Find where the given text appears and provide that cell's center as (x, y) coordinate. 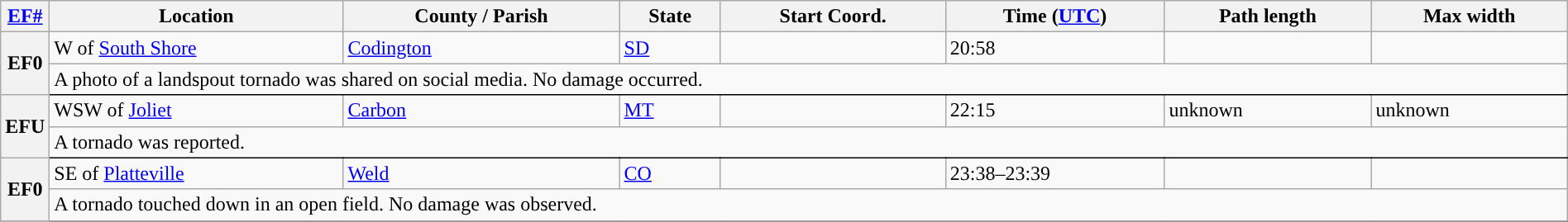
EFU (25, 126)
Path length (1268, 17)
SD (670, 48)
W of South Shore (197, 48)
State (670, 17)
Start Coord. (833, 17)
Codington (481, 48)
SE of Platteville (197, 173)
County / Parish (481, 17)
WSW of Joliet (197, 111)
Carbon (481, 111)
CO (670, 173)
23:38–23:39 (1055, 173)
A photo of a landspout tornado was shared on social media. No damage occurred. (809, 79)
Time (UTC) (1055, 17)
A tornado touched down in an open field. No damage was observed. (809, 205)
A tornado was reported. (809, 142)
MT (670, 111)
22:15 (1055, 111)
EF# (25, 17)
20:58 (1055, 48)
Location (197, 17)
Max width (1469, 17)
Weld (481, 173)
